Return the [x, y] coordinate for the center point of the cell that contains the specified text.  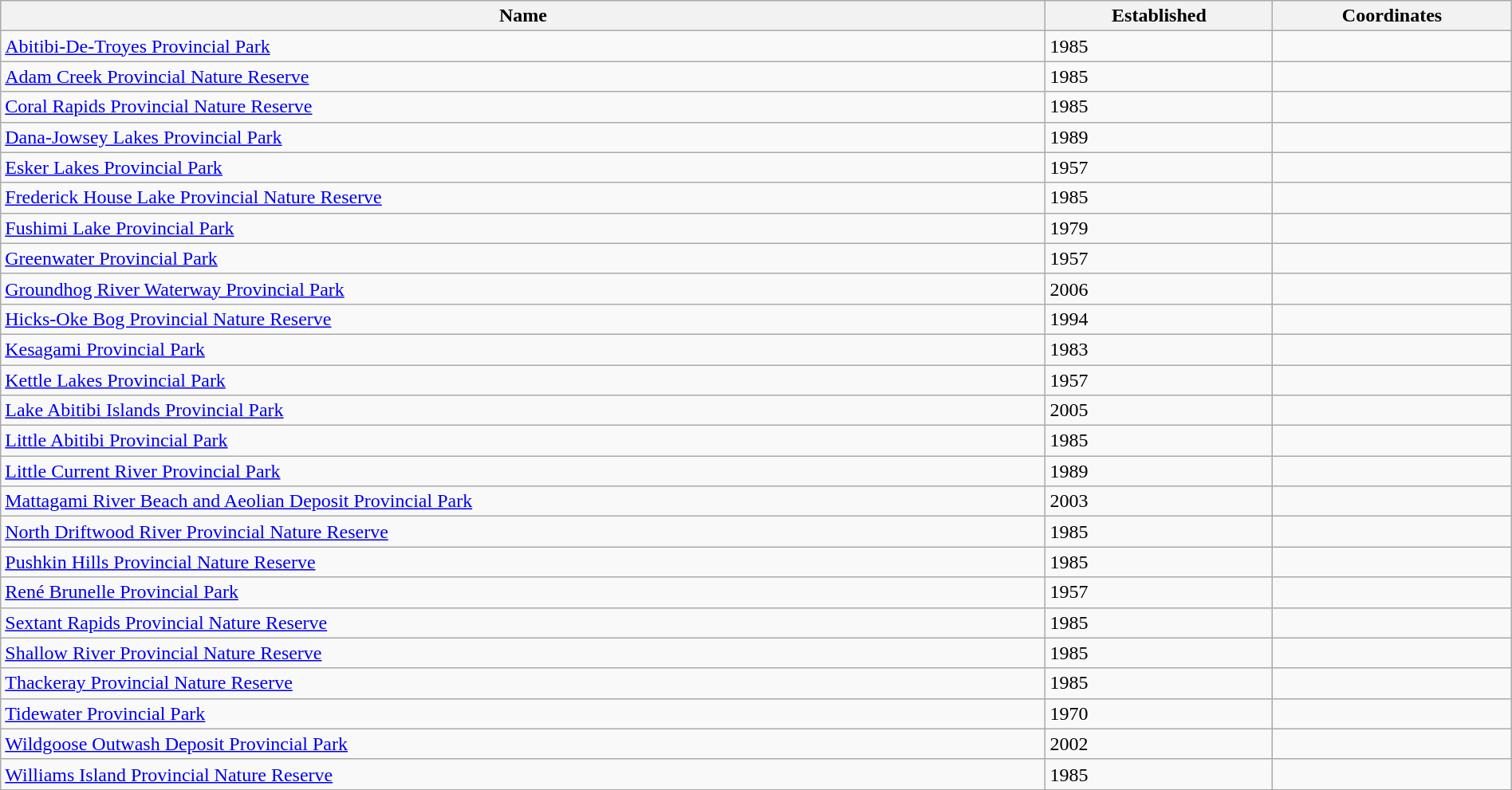
René Brunelle Provincial Park [523, 592]
Wildgoose Outwash Deposit Provincial Park [523, 744]
Greenwater Provincial Park [523, 258]
Lake Abitibi Islands Provincial Park [523, 411]
Williams Island Provincial Nature Reserve [523, 774]
Kettle Lakes Provincial Park [523, 380]
Hicks-Oke Bog Provincial Nature Reserve [523, 319]
1979 [1160, 228]
Kesagami Provincial Park [523, 349]
Esker Lakes Provincial Park [523, 167]
Abitibi-De-Troyes Provincial Park [523, 46]
Thackeray Provincial Nature Reserve [523, 683]
1994 [1160, 319]
North Driftwood River Provincial Nature Reserve [523, 532]
Little Abitibi Provincial Park [523, 441]
Name [523, 16]
Sextant Rapids Provincial Nature Reserve [523, 623]
Little Current River Provincial Park [523, 471]
1983 [1160, 349]
Shallow River Provincial Nature Reserve [523, 653]
1970 [1160, 713]
Frederick House Lake Provincial Nature Reserve [523, 198]
Coordinates [1392, 16]
2005 [1160, 411]
Dana-Jowsey Lakes Provincial Park [523, 137]
Established [1160, 16]
Pushkin Hills Provincial Nature Reserve [523, 562]
2002 [1160, 744]
Mattagami River Beach and Aeolian Deposit Provincial Park [523, 501]
2006 [1160, 289]
Groundhog River Waterway Provincial Park [523, 289]
Adam Creek Provincial Nature Reserve [523, 77]
2003 [1160, 501]
Coral Rapids Provincial Nature Reserve [523, 107]
Fushimi Lake Provincial Park [523, 228]
Tidewater Provincial Park [523, 713]
